Output the (x, y) coordinate of the center of the cell containing the given text.  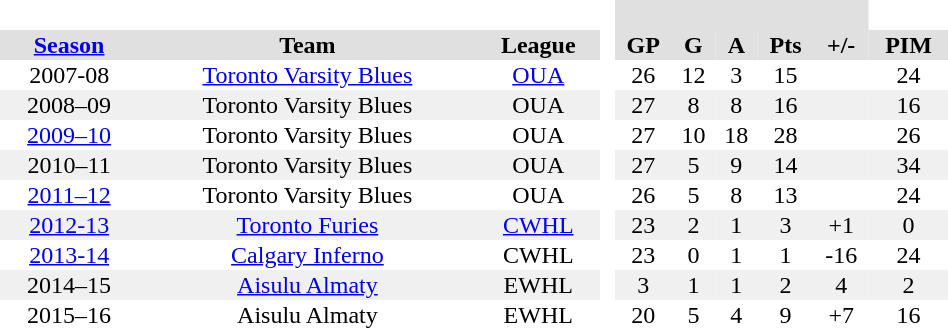
Pts (786, 45)
34 (908, 165)
+7 (841, 315)
+/- (841, 45)
10 (694, 135)
2015–16 (69, 315)
Season (69, 45)
+1 (841, 225)
2007-08 (69, 75)
-16 (841, 255)
12 (694, 75)
Calgary Inferno (307, 255)
GP (643, 45)
2008–09 (69, 105)
28 (786, 135)
League (538, 45)
15 (786, 75)
18 (736, 135)
G (694, 45)
2010–11 (69, 165)
13 (786, 195)
20 (643, 315)
2009–10 (69, 135)
2014–15 (69, 285)
2013-14 (69, 255)
PIM (908, 45)
2012-13 (69, 225)
14 (786, 165)
2011–12 (69, 195)
Toronto Furies (307, 225)
Team (307, 45)
A (736, 45)
